Scan for the cell matching the given text and deliver its (X, Y) coordinate at center. 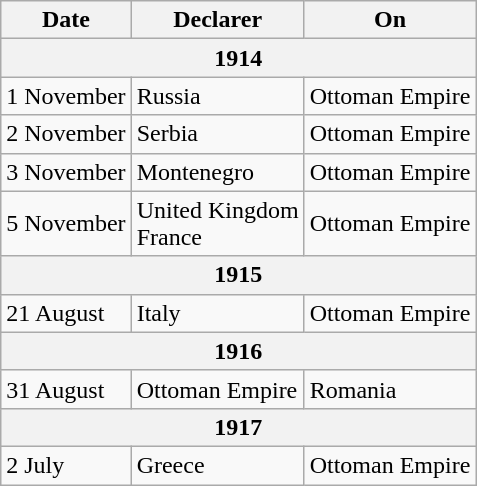
Montenegro (218, 172)
21 August (66, 313)
1914 (238, 58)
On (390, 20)
1 November (66, 96)
31 August (66, 389)
1916 (238, 351)
1917 (238, 427)
United Kingdom France (218, 224)
Russia (218, 96)
Greece (218, 465)
Romania (390, 389)
3 November (66, 172)
2 July (66, 465)
2 November (66, 134)
Italy (218, 313)
1915 (238, 275)
Date (66, 20)
Declarer (218, 20)
Serbia (218, 134)
5 November (66, 224)
